Find where the given text appears and provide that cell's center as (X, Y) coordinate. 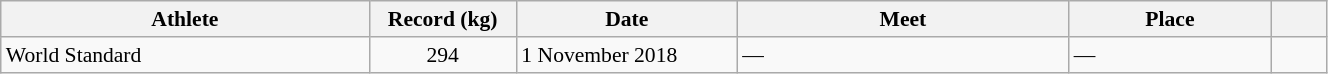
Date (626, 19)
World Standard (185, 55)
1 November 2018 (626, 55)
Record (kg) (442, 19)
Meet (902, 19)
294 (442, 55)
Place (1170, 19)
Athlete (185, 19)
